Search for the cell housing the specified text and yield its [x, y] center coordinate. 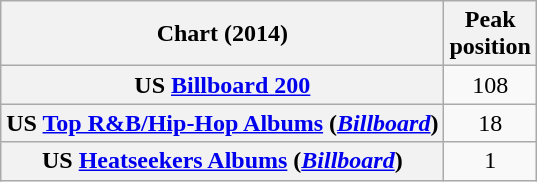
US Heatseekers Albums (Billboard) [222, 161]
Chart (2014) [222, 34]
Peak position [490, 34]
18 [490, 123]
108 [490, 85]
US Billboard 200 [222, 85]
1 [490, 161]
US Top R&B/Hip-Hop Albums (Billboard) [222, 123]
